Pinpoint the cell where the given text exists, returning its (X, Y) midpoint coordinate. 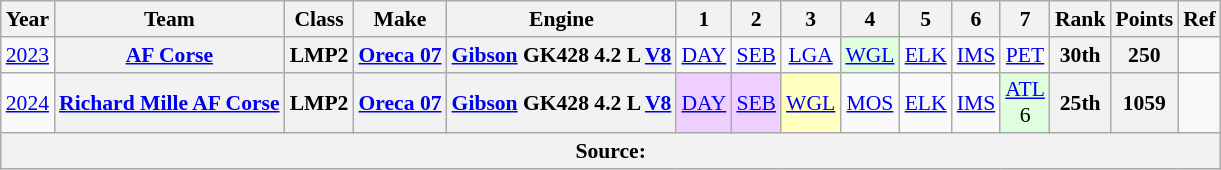
Source: (611, 152)
2023 (28, 55)
250 (1144, 55)
7 (1025, 19)
6 (976, 19)
Class (320, 19)
Ref (1199, 19)
AF Corse (170, 55)
30th (1080, 55)
PET (1025, 55)
3 (810, 19)
25th (1080, 102)
Points (1144, 19)
MOS (870, 102)
1059 (1144, 102)
Rank (1080, 19)
5 (926, 19)
Year (28, 19)
Engine (562, 19)
Richard Mille AF Corse (170, 102)
Team (170, 19)
2 (756, 19)
1 (704, 19)
4 (870, 19)
ATL6 (1025, 102)
2024 (28, 102)
LGA (810, 55)
Make (400, 19)
